Search for the cell housing the specified text and yield its (X, Y) center coordinate. 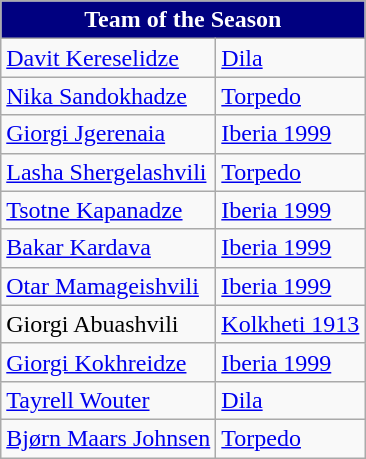
Bjørn Maars Johnsen (108, 438)
Otar Mamageishvili (108, 286)
Nika Sandokhadze (108, 96)
Lasha Shergelashvili (108, 172)
Tsotne Kapanadze (108, 210)
Bakar Kardava (108, 248)
Tayrell Wouter (108, 400)
Giorgi Jgerenaia (108, 134)
Davit Kereselidze (108, 58)
Kolkheti 1913 (290, 324)
Giorgi Abuashvili (108, 324)
Giorgi Kokhreidze (108, 362)
Team of the Season (183, 20)
